Identify which cell holds the provided text, then report its (x, y) central coordinate. 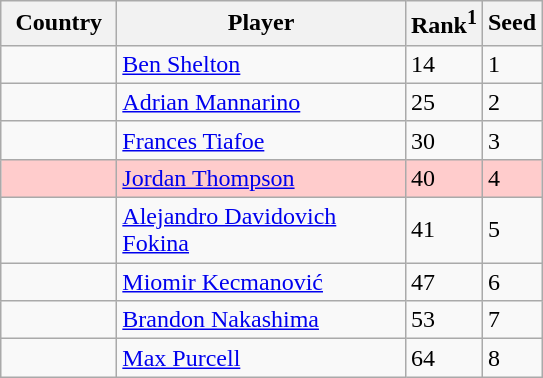
2 (512, 102)
Frances Tiafoe (262, 140)
Jordan Thompson (262, 178)
47 (444, 282)
Alejandro Davidovich Fokina (262, 230)
41 (444, 230)
Ben Shelton (262, 64)
53 (444, 320)
Country (59, 24)
8 (512, 358)
Brandon Nakashima (262, 320)
Rank1 (444, 24)
7 (512, 320)
30 (444, 140)
4 (512, 178)
Player (262, 24)
3 (512, 140)
64 (444, 358)
6 (512, 282)
25 (444, 102)
5 (512, 230)
1 (512, 64)
Max Purcell (262, 358)
Miomir Kecmanović (262, 282)
Adrian Mannarino (262, 102)
40 (444, 178)
14 (444, 64)
Seed (512, 24)
